Identify which cell holds the provided text, then report its [X, Y] central coordinate. 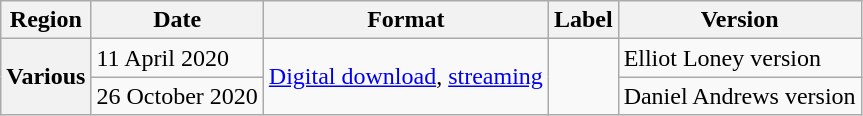
Various [46, 77]
11 April 2020 [177, 58]
Date [177, 20]
Digital download, streaming [406, 77]
26 October 2020 [177, 96]
Elliot Loney version [740, 58]
Version [740, 20]
Label [583, 20]
Format [406, 20]
Daniel Andrews version [740, 96]
Region [46, 20]
